Capture the cell that displays the provided text and extract its [X, Y] central coordinate. 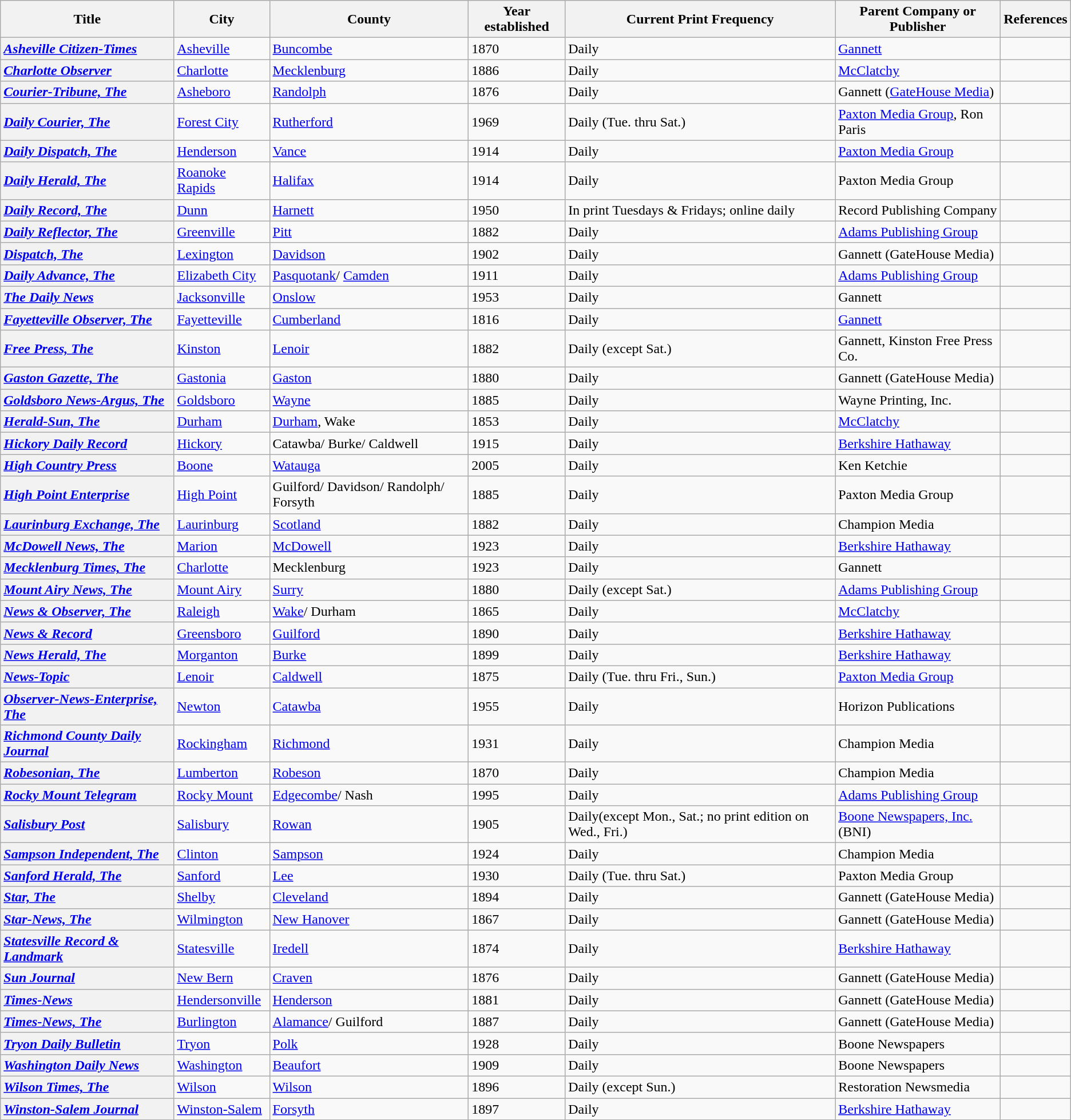
Vance [369, 151]
Daily (Tue. thru Fri., Sun.) [700, 676]
Paxton Media Group, Ron Paris [918, 121]
1867 [517, 919]
Current Print Frequency [700, 19]
1887 [517, 1022]
Record Publishing Company [918, 210]
Polk [369, 1043]
Mount Airy [222, 589]
1909 [517, 1065]
1902 [517, 254]
1930 [517, 876]
Edgecombe/ Nash [369, 795]
Times-News, The [87, 1022]
Alamance/ Guilford [369, 1022]
Newton [222, 706]
Rocky Mount Telegram [87, 795]
1894 [517, 897]
Marion [222, 546]
Courier-Tribune, The [87, 92]
Morganton [222, 655]
Robesonian, The [87, 773]
Richmond [369, 744]
Asheville [222, 49]
Sanford [222, 876]
Times-News [87, 1000]
Asheboro [222, 92]
High Point [222, 494]
Daily Advance, The [87, 275]
Beaufort [369, 1065]
Sanford Herald, The [87, 876]
Salisbury Post [87, 824]
McDowell News, The [87, 546]
Wake/ Durham [369, 611]
New Bern [222, 978]
Clinton [222, 854]
Washington Daily News [87, 1065]
News Herald, The [87, 655]
Free Press, The [87, 349]
Davidson [369, 254]
Title [87, 19]
Onslow [369, 297]
Harnett [369, 210]
Cumberland [369, 319]
Wilmington [222, 919]
Laurinburg Exchange, The [87, 524]
High Point Enterprise [87, 494]
1890 [517, 633]
Herald-Sun, The [87, 422]
References [1036, 19]
Gastonia [222, 378]
Rockingham [222, 744]
Star-News, The [87, 919]
Jacksonville [222, 297]
Goldsboro News-Argus, The [87, 400]
Daily(except Mon., Sat.; no print edition on Wed., Fri.) [700, 824]
1969 [517, 121]
Caldwell [369, 676]
Hendersonville [222, 1000]
Forest City [222, 121]
Boone [222, 465]
Ken Ketchie [918, 465]
Year established [517, 19]
Lee [369, 876]
County [369, 19]
Iredell [369, 949]
Asheville Citizen-Times [87, 49]
Wilson Times, The [87, 1087]
Durham [222, 422]
Robeson [369, 773]
Boone Newspapers, Inc. (BNI) [918, 824]
News-Topic [87, 676]
Winston-Salem [222, 1109]
Gaston [369, 378]
1816 [517, 319]
1905 [517, 824]
Observer-News-Enterprise, The [87, 706]
1881 [517, 1000]
Charlotte Observer [87, 70]
1931 [517, 744]
Craven [369, 978]
Dunn [222, 210]
McDowell [369, 546]
Sampson [369, 854]
City [222, 19]
Goldsboro [222, 400]
Fayetteville [222, 319]
Winston-Salem Journal [87, 1109]
1950 [517, 210]
Greenville [222, 232]
Dispatch, The [87, 254]
High Country Press [87, 465]
News & Record [87, 633]
Sun Journal [87, 978]
Tryon Daily Bulletin [87, 1043]
Raleigh [222, 611]
1915 [517, 444]
1899 [517, 655]
1928 [517, 1043]
Catawba [369, 706]
1995 [517, 795]
Daily Reflector, The [87, 232]
Sampson Independent, The [87, 854]
1911 [517, 275]
Daily Herald, The [87, 181]
Fayetteville Observer, The [87, 319]
Randolph [369, 92]
Horizon Publications [918, 706]
Wayne Printing, Inc. [918, 400]
Laurinburg [222, 524]
1955 [517, 706]
Watauga [369, 465]
Hickory Daily Record [87, 444]
News & Observer, The [87, 611]
Salisbury [222, 824]
Hickory [222, 444]
Buncombe [369, 49]
1886 [517, 70]
Kinston [222, 349]
The Daily News [87, 297]
Pasquotank/ Camden [369, 275]
Gaston Gazette, The [87, 378]
Mount Airy News, The [87, 589]
1865 [517, 611]
Gannett, Kinston Free Press Co. [918, 349]
Catawba/ Burke/ Caldwell [369, 444]
Mecklenburg Times, The [87, 568]
In print Tuesdays & Fridays; online daily [700, 210]
Rowan [369, 824]
1875 [517, 676]
Star, The [87, 897]
1897 [517, 1109]
Rocky Mount [222, 795]
2005 [517, 465]
Shelby [222, 897]
Burlington [222, 1022]
Cleveland [369, 897]
1924 [517, 854]
Guilford/ Davidson/ Randolph/ Forsyth [369, 494]
Durham, Wake [369, 422]
Forsyth [369, 1109]
1953 [517, 297]
Wayne [369, 400]
Daily (except Sun.) [700, 1087]
Scotland [369, 524]
Halifax [369, 181]
Richmond County Daily Journal [87, 744]
Surry [369, 589]
Statesville [222, 949]
Roanoke Rapids [222, 181]
Guilford [369, 633]
Statesville Record & Landmark [87, 949]
Burke [369, 655]
1896 [517, 1087]
Daily Courier, The [87, 121]
New Hanover [369, 919]
Parent Company or Publisher [918, 19]
Restoration Newsmedia [918, 1087]
Daily Record, The [87, 210]
Rutherford [369, 121]
Pitt [369, 232]
1853 [517, 422]
Lexington [222, 254]
Tryon [222, 1043]
Elizabeth City [222, 275]
Washington [222, 1065]
Greensboro [222, 633]
Lumberton [222, 773]
Daily Dispatch, The [87, 151]
1874 [517, 949]
